Find where the given text appears and provide that cell's center as [X, Y] coordinate. 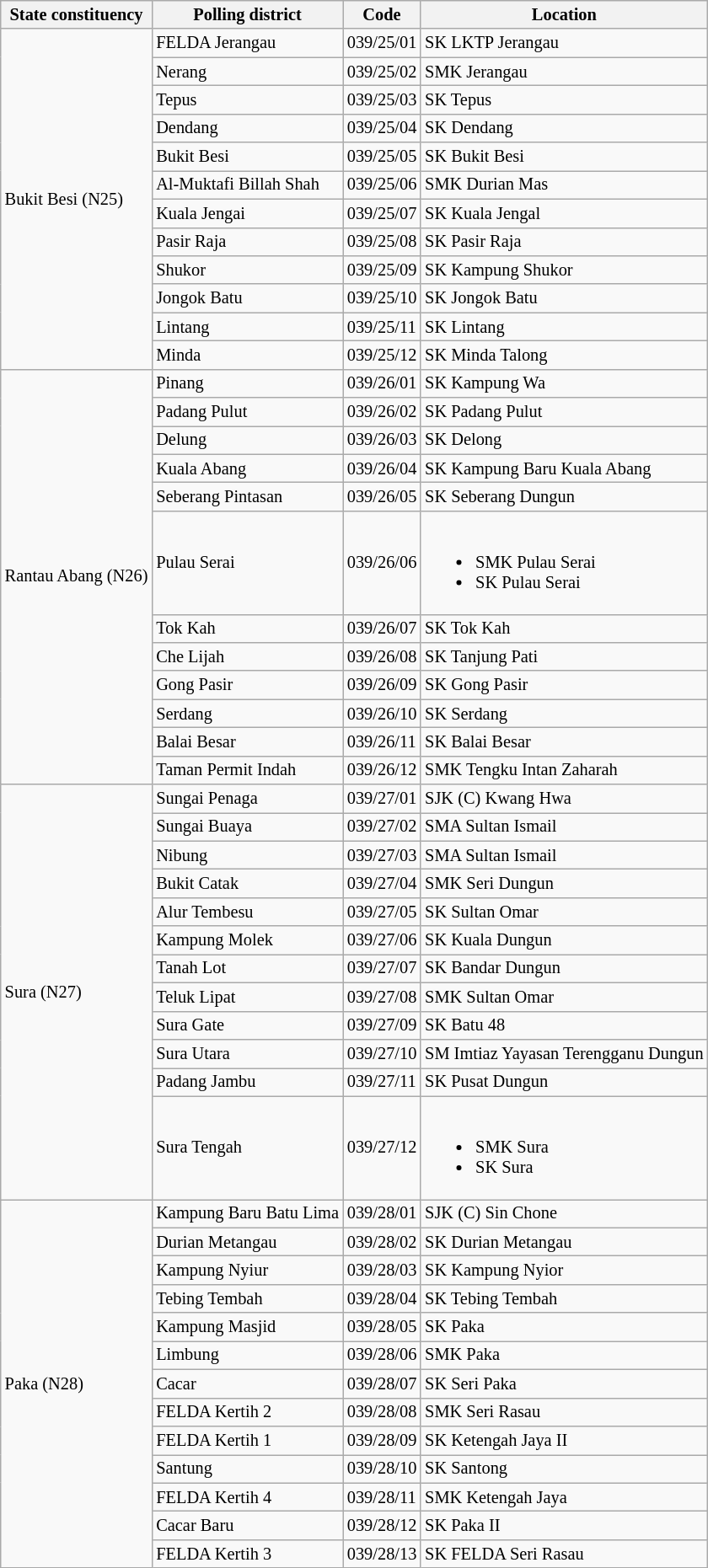
SK Gong Pasir [564, 685]
039/27/01 [382, 799]
Delung [248, 440]
SK Pusat Dungun [564, 1082]
Jongok Batu [248, 298]
Dendang [248, 128]
SK Kuala Jengal [564, 213]
Padang Jambu [248, 1082]
State constituency [77, 14]
FELDA Jerangau [248, 43]
SK Seberang Dungun [564, 496]
039/27/03 [382, 855]
Kampung Molek [248, 940]
039/28/10 [382, 1469]
Tebing Tembah [248, 1298]
Sungai Buaya [248, 827]
SK Kampung Wa [564, 383]
039/27/10 [382, 1053]
SK Tanjung Pati [564, 656]
039/26/02 [382, 412]
SK Batu 48 [564, 1025]
Serdang [248, 714]
SK Dendang [564, 128]
039/25/05 [382, 157]
Nibung [248, 855]
SK Seri Paka [564, 1383]
Balai Besar [248, 741]
SMK Sultan Omar [564, 997]
SMK SuraSK Sura [564, 1148]
SK Bukit Besi [564, 157]
Teluk Lipat [248, 997]
Sura Gate [248, 1025]
FELDA Kertih 4 [248, 1497]
039/26/05 [382, 496]
039/25/07 [382, 213]
Bukit Besi (N25) [77, 199]
039/26/08 [382, 656]
Durian Metangau [248, 1242]
039/27/07 [382, 968]
039/28/07 [382, 1383]
SMK Jerangau [564, 72]
Lintang [248, 327]
FELDA Kertih 1 [248, 1440]
SM Imtiaz Yayasan Terengganu Dungun [564, 1053]
Pulau Serai [248, 562]
Taman Permit Indah [248, 770]
Sura Tengah [248, 1148]
Shukor [248, 270]
039/28/05 [382, 1327]
039/28/06 [382, 1355]
039/27/08 [382, 997]
Bukit Besi [248, 157]
039/26/03 [382, 440]
039/26/12 [382, 770]
SK Ketengah Jaya II [564, 1440]
SK Minda Talong [564, 355]
039/28/01 [382, 1213]
Gong Pasir [248, 685]
Tanah Lot [248, 968]
039/25/06 [382, 185]
Che Lijah [248, 656]
Al-Muktafi Billah Shah [248, 185]
SK Tepus [564, 99]
039/28/08 [382, 1412]
039/25/09 [382, 270]
Tepus [248, 99]
Cacar Baru [248, 1525]
SK Sultan Omar [564, 912]
Kampung Nyiur [248, 1270]
Kuala Abang [248, 468]
Minda [248, 355]
SK Kampung Nyior [564, 1270]
Kampung Baru Batu Lima [248, 1213]
Kuala Jengai [248, 213]
039/26/01 [382, 383]
039/25/03 [382, 99]
Paka (N28) [77, 1383]
SK Kuala Dungun [564, 940]
SJK (C) Kwang Hwa [564, 799]
SMK Durian Mas [564, 185]
SK Santong [564, 1469]
039/26/04 [382, 468]
SK Jongok Batu [564, 298]
SK Delong [564, 440]
Kampung Masjid [248, 1327]
SK Tebing Tembah [564, 1298]
039/25/12 [382, 355]
SK Kampung Shukor [564, 270]
SK Lintang [564, 327]
039/26/09 [382, 685]
SK Padang Pulut [564, 412]
039/27/05 [382, 912]
039/27/09 [382, 1025]
SK Paka II [564, 1525]
Sura Utara [248, 1053]
Pasir Raja [248, 242]
039/25/11 [382, 327]
SMK Seri Rasau [564, 1412]
SMK Paka [564, 1355]
039/25/01 [382, 43]
SMK Seri Dungun [564, 884]
039/26/10 [382, 714]
039/28/12 [382, 1525]
Limbung [248, 1355]
Nerang [248, 72]
Sura (N27) [77, 993]
SK LKTP Jerangau [564, 43]
SMK Pulau SeraiSK Pulau Serai [564, 562]
SK Bandar Dungun [564, 968]
039/28/09 [382, 1440]
Alur Tembesu [248, 912]
Rantau Abang (N26) [77, 576]
FELDA Kertih 3 [248, 1554]
SK FELDA Seri Rasau [564, 1554]
039/27/04 [382, 884]
Seberang Pintasan [248, 496]
Pinang [248, 383]
039/25/08 [382, 242]
Sungai Penaga [248, 799]
SK Tok Kah [564, 629]
039/28/03 [382, 1270]
039/25/02 [382, 72]
SK Kampung Baru Kuala Abang [564, 468]
039/27/12 [382, 1148]
039/27/06 [382, 940]
Code [382, 14]
SK Serdang [564, 714]
Cacar [248, 1383]
SK Pasir Raja [564, 242]
039/26/11 [382, 741]
039/28/11 [382, 1497]
SK Durian Metangau [564, 1242]
FELDA Kertih 2 [248, 1412]
SJK (C) Sin Chone [564, 1213]
Santung [248, 1469]
Location [564, 14]
SK Balai Besar [564, 741]
Polling district [248, 14]
039/28/04 [382, 1298]
Padang Pulut [248, 412]
SMK Ketengah Jaya [564, 1497]
039/27/11 [382, 1082]
039/25/10 [382, 298]
Bukit Catak [248, 884]
039/28/13 [382, 1554]
039/26/07 [382, 629]
039/28/02 [382, 1242]
039/27/02 [382, 827]
039/26/06 [382, 562]
SMK Tengku Intan Zaharah [564, 770]
039/25/04 [382, 128]
Tok Kah [248, 629]
SK Paka [564, 1327]
